Return (X, Y) of the center of cell containing provided text 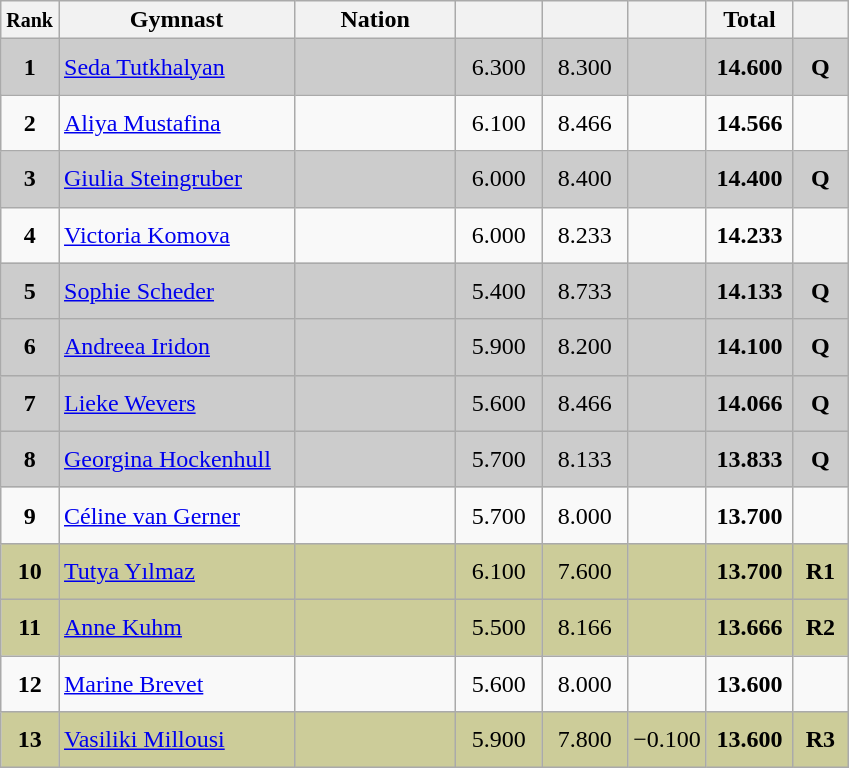
7.800 (585, 740)
Marine Brevet (176, 684)
1 (30, 67)
14.566 (749, 123)
7.600 (585, 571)
R2 (820, 627)
5 (30, 291)
8 (30, 459)
Tutya Yılmaz (176, 571)
8.233 (585, 235)
6 (30, 347)
9 (30, 515)
Céline van Gerner (176, 515)
Gymnast (176, 20)
8.300 (585, 67)
14.400 (749, 179)
7 (30, 403)
8.200 (585, 347)
5.500 (499, 627)
14.233 (749, 235)
Rank (30, 20)
8.166 (585, 627)
R3 (820, 740)
13.833 (749, 459)
12 (30, 684)
14.133 (749, 291)
6.300 (499, 67)
14.600 (749, 67)
Vasiliki Millousi (176, 740)
Total (749, 20)
Aliya Mustafina (176, 123)
Georgina Hockenhull (176, 459)
8.733 (585, 291)
13.666 (749, 627)
Nation (376, 20)
4 (30, 235)
Victoria Komova (176, 235)
Lieke Wevers (176, 403)
11 (30, 627)
5.400 (499, 291)
14.100 (749, 347)
Giulia Steingruber (176, 179)
Andreea Iridon (176, 347)
R1 (820, 571)
3 (30, 179)
2 (30, 123)
8.400 (585, 179)
Anne Kuhm (176, 627)
Sophie Scheder (176, 291)
−0.100 (668, 740)
13 (30, 740)
10 (30, 571)
8.133 (585, 459)
14.066 (749, 403)
Seda Tutkhalyan (176, 67)
